Return the (X, Y) coordinate for the center point of the cell that contains the specified text.  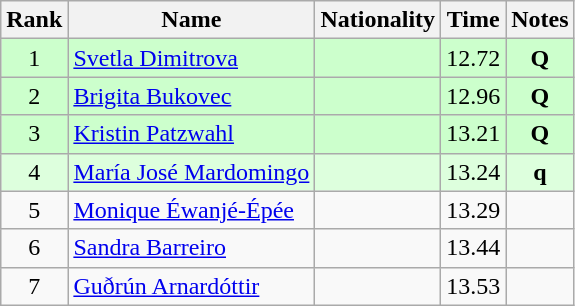
Nationality (378, 20)
Svetla Dimitrova (192, 58)
Brigita Bukovec (192, 96)
Rank (34, 20)
13.21 (474, 134)
Guðrún Arnardóttir (192, 286)
13.53 (474, 286)
Time (474, 20)
13.24 (474, 172)
Sandra Barreiro (192, 248)
12.96 (474, 96)
María José Mardomingo (192, 172)
13.44 (474, 248)
Notes (540, 20)
2 (34, 96)
4 (34, 172)
Monique Éwanjé-Épée (192, 210)
q (540, 172)
6 (34, 248)
3 (34, 134)
1 (34, 58)
Name (192, 20)
7 (34, 286)
12.72 (474, 58)
5 (34, 210)
13.29 (474, 210)
Kristin Patzwahl (192, 134)
